Find where the given text appears and provide that cell's center as [x, y] coordinate. 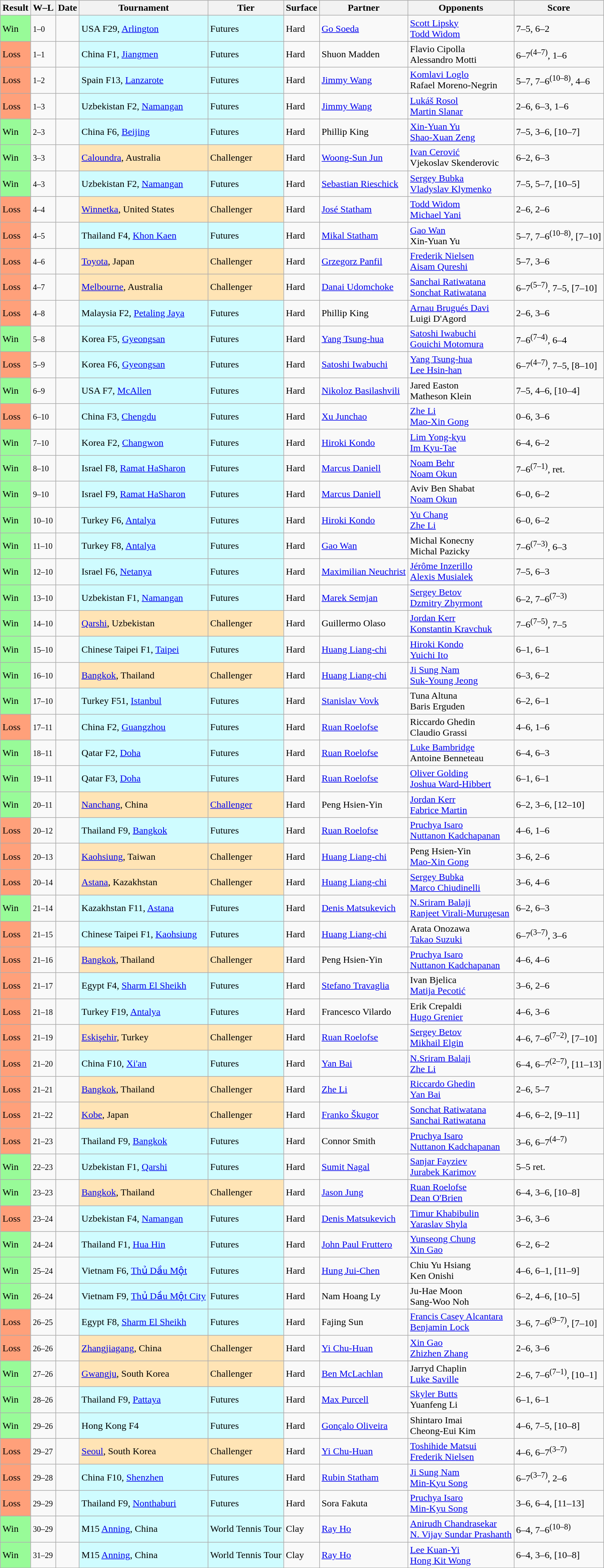
4–6, 6–7(3–7) [559, 1451]
Woong-Sun Jun [364, 157]
Sumit Nagal [364, 1167]
Chinese Taipei F1, Taipei [144, 649]
6–4, 6–2 [559, 442]
Jason Jung [364, 1193]
Stanislav Vovk [364, 701]
China F10, Shenzhen [144, 1477]
7–6(7–5), 7–5 [559, 624]
7–5, 3–6, [10–7] [559, 132]
Xin-Yuan Yu Shao-Xuan Zeng [461, 132]
Vietnam F9, Thủ Dầu Một City [144, 1296]
Connor Smith [364, 1141]
Thailand F4, Khon Kaen [144, 235]
26–26 [43, 1348]
China F6, Beijing [144, 132]
21–17 [43, 985]
3–6, 6–4, [11–13] [559, 1503]
Pruchya Isaro Min-Kyu Song [461, 1503]
23–23 [43, 1193]
Oliver Golding Joshua Ward-Hibbert [461, 779]
14–10 [43, 624]
3–6, 4–6 [559, 882]
Result [16, 8]
W–L [43, 8]
Malaysia F2, Petaling Jaya [144, 313]
Astana, Kazakhstan [144, 882]
1–1 [43, 54]
5–9 [43, 365]
7–6(7–1), ret. [559, 468]
20–12 [43, 830]
4–3 [43, 184]
21–21 [43, 1089]
Franko Škugor [364, 1115]
4–6, 7–6(7–2), [7–10] [559, 1037]
Ruan Roelofse Dean O'Brien [461, 1193]
Fajing Sun [364, 1322]
9–10 [43, 494]
2–3 [43, 132]
Kobe, Japan [144, 1115]
6–2, 4–6, [10–5] [559, 1296]
7–5, 4–6, [10–4] [559, 391]
USA F7, McAllen [144, 391]
4–6 [43, 261]
Kazakhstan F11, Astana [144, 908]
Scott Lipsky Todd Widom [461, 29]
21–18 [43, 1012]
Opponents [461, 8]
4–4 [43, 209]
Nikoloz Basilashvili [364, 391]
Jordan Kerr Konstantin Kravchuk [461, 624]
Aviv Ben Shabat Noam Okun [461, 494]
Sergey Betov Dzmitry Zhyrmont [461, 597]
26–25 [43, 1322]
Qarshi, Uzbekistan [144, 624]
Uzbekistan F4, Namangan [144, 1218]
Jared Easton Matheson Klein [461, 391]
2–6, 6–3, 1–6 [559, 106]
29–29 [43, 1503]
17–10 [43, 701]
Turkey F8, Antalya [144, 546]
Shintaro Imai Cheong-Eui Kim [461, 1425]
26–24 [43, 1296]
Sanjar Fayziev Jurabek Karimov [461, 1167]
29–26 [43, 1425]
China F3, Chengdu [144, 417]
29–28 [43, 1477]
8–10 [43, 468]
Yang Tsung-hua [364, 339]
Ji Sung Nam Suk-Young Jeong [461, 675]
Satoshi Iwabuchi Gouichi Motomura [461, 339]
21–15 [43, 934]
Gao Wan Xin-Yuan Yu [461, 235]
Qatar F3, Doha [144, 779]
6–2, 6–1 [559, 701]
31–29 [43, 1555]
Yu Chang Zhe Li [461, 520]
Ji Sung Nam Min-Kyu Song [461, 1477]
Danai Udomchoke [364, 287]
Riccardo Ghedin Claudio Grassi [461, 727]
Date [68, 8]
Caloundra, Australia [144, 157]
Melbourne, Australia [144, 287]
China F2, Guangzhou [144, 727]
22–23 [43, 1167]
5–7, 3–6 [559, 261]
6–4, 6–3 [559, 753]
21–23 [43, 1141]
7–5, 5–7, [10–5] [559, 184]
2–6, 2–6 [559, 209]
Korea F6, Gyeongsan [144, 365]
3–6, 7–6(9–7), [7–10] [559, 1322]
Frederik Nielsen Aisam Qureshi [461, 261]
Riccardo Ghedin Yan Bai [461, 1089]
Maximilian Neuchrist [364, 572]
7–10 [43, 442]
Tier [246, 8]
Sebastian Rieschick [364, 184]
4–5 [43, 235]
China F10, Xi'an [144, 1063]
Israel F6, Netanya [144, 572]
Seoul, South Korea [144, 1451]
18–11 [43, 753]
3–3 [43, 157]
N.Sriram Balaji Zhe Li [461, 1063]
28–26 [43, 1400]
11–10 [43, 546]
27–26 [43, 1374]
29–27 [43, 1451]
5–7, 7–6(10–8), [7–10] [559, 235]
Jérôme Inzerillo Alexis Musialek [461, 572]
20–13 [43, 857]
23–24 [43, 1218]
Arata Onozawa Takao Suzuki [461, 934]
4–8 [43, 313]
Ivan Cerović Vjekoslav Skenderovic [461, 157]
Turkey F6, Antalya [144, 520]
Komlavi Loglo Rafael Moreno-Negrin [461, 80]
Score [559, 8]
Sergey Bubka Marco Chiudinelli [461, 882]
John Paul Fruttero [364, 1245]
Lim Yong-kyu Im Kyu-Tae [461, 442]
20–14 [43, 882]
Ju-Hae Moon Sang-Woo Noh [461, 1296]
Turkey F51, Istanbul [144, 701]
Xin Gao Zhizhen Zhang [461, 1348]
Noam Behr Noam Okun [461, 468]
Korea F2, Changwon [144, 442]
19–11 [43, 779]
1–0 [43, 29]
6–3, 6–2 [559, 675]
15–10 [43, 649]
30–29 [43, 1529]
Shuon Madden [364, 54]
Ben McLachlan [364, 1374]
Mikal Statham [364, 235]
Uzbekistan F1, Qarshi [144, 1167]
José Statham [364, 209]
Xu Junchao [364, 417]
5–5 ret. [559, 1167]
6–7(4–7), 1–6 [559, 54]
4–6, 7–5, [10–8] [559, 1425]
4–6, 3–6 [559, 1012]
25–24 [43, 1270]
Max Purcell [364, 1400]
Nam Hoang Ly [364, 1296]
Anirudh Chandrasekar N. Vijay Sundar Prashanth [461, 1529]
Korea F5, Gyeongsan [144, 339]
China F1, Jiangmen [144, 54]
Yan Bai [364, 1063]
24–24 [43, 1245]
Lee Kuan-Yi Hong Kit Wong [461, 1555]
Erik Crepaldi Hugo Grenier [461, 1012]
Israel F9, Ramat HaSharon [144, 494]
0–6, 3–6 [559, 417]
6–4, 6–7(2–7), [11–13] [559, 1063]
USA F29, Arlington [144, 29]
5–8 [43, 339]
21–16 [43, 960]
6–7(3–7), 3–6 [559, 934]
Egypt F8, Sharm El Sheikh [144, 1322]
6–10 [43, 417]
6–7(3–7), 2–6 [559, 1477]
2–6, 7–6(7–1), [10–1] [559, 1374]
Jarryd Chaplin Luke Saville [461, 1374]
4–6, 4–6 [559, 960]
Jordan Kerr Fabrice Martin [461, 805]
Francis Casey Alcantara Benjamin Lock [461, 1322]
Kaohsiung, Taiwan [144, 857]
Sora Fakuta [364, 1503]
Lukáš Rosol Martin Slanar [461, 106]
5–7, 7–6(10–8), 4–6 [559, 80]
Yunseong Chung Xin Gao [461, 1245]
Toshihide Matsui Frederik Nielsen [461, 1451]
Luke Bambridge Antoine Benneteau [461, 753]
6–4, 7–6(10–8) [559, 1529]
17–11 [43, 727]
Uzbekistan F1, Namangan [144, 597]
Satoshi Iwabuchi [364, 365]
Gwangju, South Korea [144, 1374]
6–2, 3–6, [12–10] [559, 805]
Chiu Yu Hsiang Ken Onishi [461, 1270]
Sergey Betov Mikhail Elgin [461, 1037]
1–2 [43, 80]
10–10 [43, 520]
6–7(4–7), 7–5, [8–10] [559, 365]
Hiroki Kondo Yuichi Ito [461, 649]
Toyota, Japan [144, 261]
16–10 [43, 675]
12–10 [43, 572]
21–14 [43, 908]
7–5, 6–2 [559, 29]
Egypt F4, Sharm El Sheikh [144, 985]
7–6(7–4), 6–4 [559, 339]
Turkey F19, Antalya [144, 1012]
Zhangjiagang, China [144, 1348]
2–6, 5–7 [559, 1089]
Thailand F1, Hua Hin [144, 1245]
Zhe Li [364, 1089]
4–6, 6–1, [11–9] [559, 1270]
13–10 [43, 597]
Vietnam F6, Thủ Dầu Một [144, 1270]
Go Soeda [364, 29]
Rubin Statham [364, 1477]
Hung Jui-Chen [364, 1270]
Peng Hsien-Yin Mao-Xin Gong [461, 857]
Francesco Vilardo [364, 1012]
Sonchat Ratiwatana Sanchai Ratiwatana [461, 1115]
Timur Khabibulin Yaraslav Shyla [461, 1218]
4–7 [43, 287]
Flavio Cipolla Alessandro Motti [461, 54]
Eskişehir, Turkey [144, 1037]
Thailand F9, Nonthaburi [144, 1503]
Yang Tsung-hua Lee Hsin-han [461, 365]
21–20 [43, 1063]
Qatar F2, Doha [144, 753]
6–2, 7–6(7–3) [559, 597]
Guillermo Olaso [364, 624]
Surface [302, 8]
Tournament [144, 8]
6–7(5–7), 7–5, [7–10] [559, 287]
Chinese Taipei F1, Kaohsiung [144, 934]
Partner [364, 8]
Michal Konecny Michal Pazicky [461, 546]
Hong Kong F4 [144, 1425]
Stefano Travaglia [364, 985]
21–22 [43, 1115]
Skyler Butts Yuanfeng Li [461, 1400]
N.Sriram Balaji Ranjeet Virali-Murugesan [461, 908]
7–6(7–3), 6–3 [559, 546]
Gao Wan [364, 546]
Winnetka, United States [144, 209]
Nanchang, China [144, 805]
7–5, 6–3 [559, 572]
20–11 [43, 805]
1–3 [43, 106]
4–6, 6–2, [9–11] [559, 1115]
Thailand F9, Pattaya [144, 1400]
Marek Semjan [364, 597]
Todd Widom Michael Yani [461, 209]
3–6, 6–7(4–7) [559, 1141]
Israel F8, Ramat HaSharon [144, 468]
Sanchai Ratiwatana Sonchat Ratiwatana [461, 287]
6–9 [43, 391]
21–19 [43, 1037]
Zhe Li Mao-Xin Gong [461, 417]
Gonçalo Oliveira [364, 1425]
Ivan Bjelica Matija Pecotić [461, 985]
Arnau Brugués Davi Luigi D'Agord [461, 313]
Tuna Altuna Baris Erguden [461, 701]
3–6, 3–6 [559, 1218]
Spain F13, Lanzarote [144, 80]
Grzegorz Panfil [364, 261]
Sergey Bubka Vladyslav Klymenko [461, 184]
6–2, 6–2 [559, 1245]
